Determine the [x, y] coordinate at the center of the cell enclosing the given text.  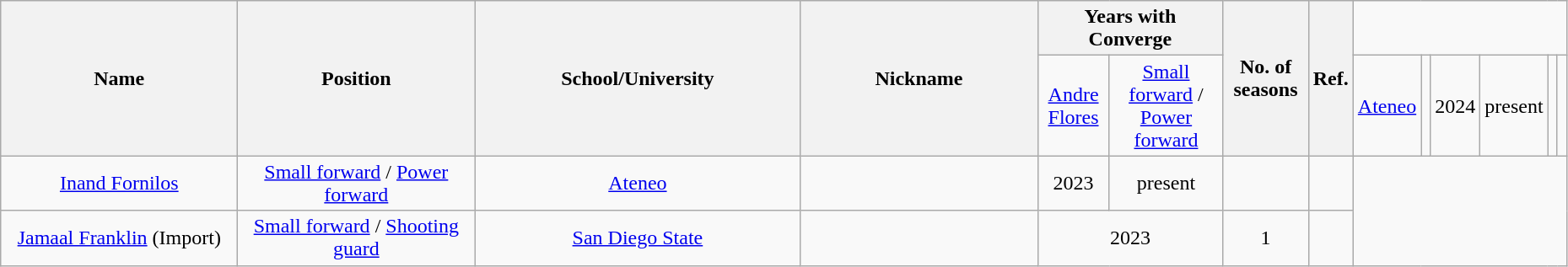
Inand Fornilos [120, 184]
No. of seasons [1265, 78]
Jamaal Franklin (Import) [120, 238]
Small forward / Shooting guard [356, 238]
1 [1265, 238]
Position [356, 78]
Andre Flores [1073, 106]
2024 [1456, 106]
San Diego State [638, 238]
Years with Converge [1130, 29]
Nickname [919, 78]
School/University [638, 78]
Ref. [1331, 78]
Name [120, 78]
